Determine the [X, Y] coordinate at the center of the cell enclosing the given text.  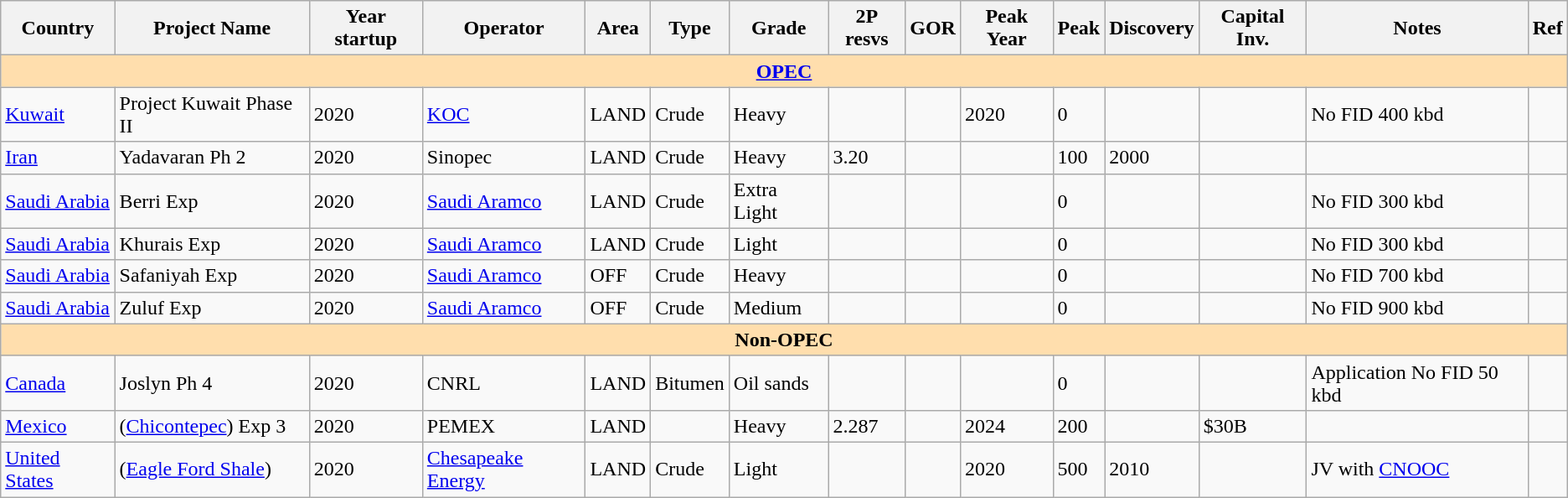
Canada [58, 382]
Kuwait [58, 114]
United States [58, 469]
Country [58, 29]
Joslyn Ph 4 [212, 382]
2024 [1007, 426]
Discovery [1152, 29]
$30B [1253, 426]
Peak [1079, 29]
CNRL [504, 382]
Grade [779, 29]
Non-OPEC [784, 340]
Yadavaran Ph 2 [212, 158]
Application No FID 50 kbd [1417, 382]
Year startup [365, 29]
Chesapeake Energy [504, 469]
Medium [779, 308]
PEMEX [504, 426]
Iran [58, 158]
Capital Inv. [1253, 29]
KOC [504, 114]
Safaniyah Exp [212, 276]
2010 [1152, 469]
Bitumen [690, 382]
Zuluf Exp [212, 308]
2.287 [867, 426]
OPEC [784, 71]
Ref [1548, 29]
Type [690, 29]
Oil sands [779, 382]
2000 [1152, 158]
JV with CNOOC [1417, 469]
200 [1079, 426]
No FID 400 kbd [1417, 114]
3.20 [867, 158]
(Eagle Ford Shale) [212, 469]
500 [1079, 469]
2P resvs [867, 29]
GOR [933, 29]
100 [1079, 158]
Khurais Exp [212, 244]
Sinopec [504, 158]
Operator [504, 29]
No FID 900 kbd [1417, 308]
(Chicontepec) Exp 3 [212, 426]
Area [618, 29]
Project Kuwait Phase II [212, 114]
No FID 700 kbd [1417, 276]
Notes [1417, 29]
Mexico [58, 426]
Project Name [212, 29]
Peak Year [1007, 29]
Extra Light [779, 201]
Berri Exp [212, 201]
